Determine the (x, y) coordinate at the center of the cell enclosing the given text.  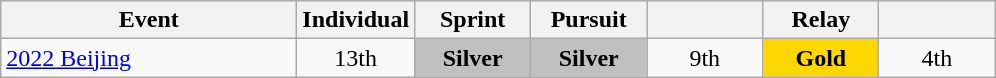
4th (937, 58)
Gold (821, 58)
Sprint (473, 20)
13th (356, 58)
9th (705, 58)
Relay (821, 20)
Pursuit (589, 20)
Event (149, 20)
2022 Beijing (149, 58)
Individual (356, 20)
